Identify which cell holds the provided text, then report its (x, y) central coordinate. 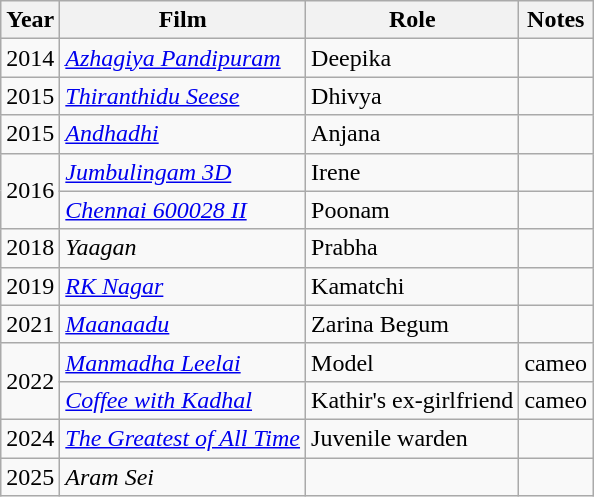
Zarina Begum (412, 324)
Notes (556, 20)
Kathir's ex-girlfriend (412, 400)
Film (183, 20)
Dhivya (412, 96)
Yaagan (183, 248)
Prabha (412, 248)
Kamatchi (412, 286)
2016 (30, 191)
2014 (30, 58)
Azhagiya Pandipuram (183, 58)
2024 (30, 438)
RK Nagar (183, 286)
Role (412, 20)
Maanaadu (183, 324)
Model (412, 362)
Thiranthidu Seese (183, 96)
Aram Sei (183, 477)
Year (30, 20)
Coffee with Kadhal (183, 400)
Anjana (412, 134)
Manmadha Leelai (183, 362)
2025 (30, 477)
2019 (30, 286)
2018 (30, 248)
Andhadhi (183, 134)
2021 (30, 324)
2022 (30, 381)
Irene (412, 172)
The Greatest of All Time (183, 438)
Chennai 600028 II (183, 210)
Poonam (412, 210)
Juvenile warden (412, 438)
Jumbulingam 3D (183, 172)
Deepika (412, 58)
